Search for the cell housing the specified text and yield its [x, y] center coordinate. 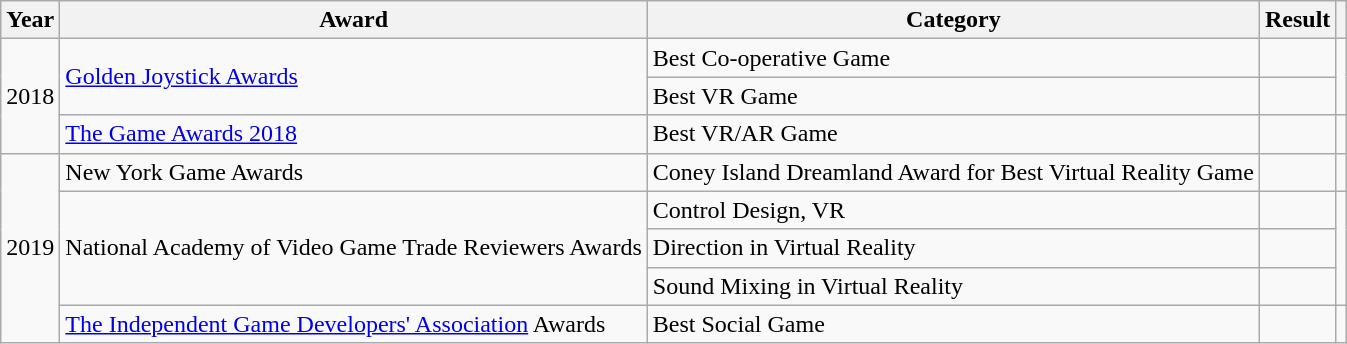
2019 [30, 248]
2018 [30, 96]
Category [953, 20]
Coney Island Dreamland Award for Best Virtual Reality Game [953, 172]
Best VR/AR Game [953, 134]
New York Game Awards [354, 172]
Award [354, 20]
Best Co-operative Game [953, 58]
Control Design, VR [953, 210]
Year [30, 20]
The Game Awards 2018 [354, 134]
Sound Mixing in Virtual Reality [953, 286]
The Independent Game Developers' Association Awards [354, 324]
Best VR Game [953, 96]
Direction in Virtual Reality [953, 248]
Result [1297, 20]
Best Social Game [953, 324]
National Academy of Video Game Trade Reviewers Awards [354, 248]
Golden Joystick Awards [354, 77]
